Detect which cell encompasses the target text, then output its (x, y) center coordinate. 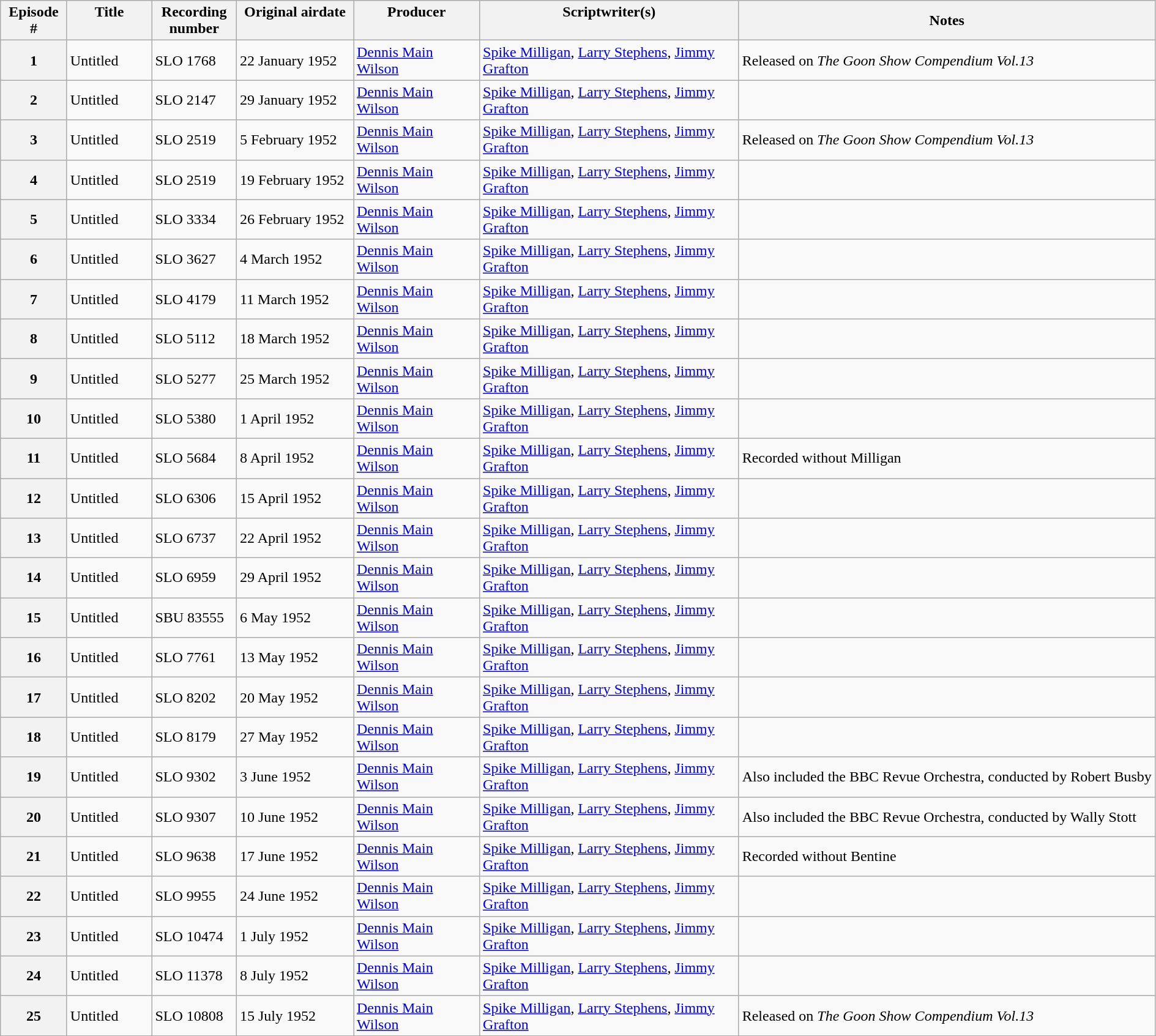
20 (34, 816)
SLO 8202 (195, 698)
SBU 83555 (195, 618)
23 (34, 936)
8 July 1952 (295, 975)
SLO 8179 (195, 737)
7 (34, 299)
3 (34, 140)
Recorded without Bentine (947, 857)
16 (34, 657)
SLO 9955 (195, 896)
13 (34, 538)
26 February 1952 (295, 219)
1 April 1952 (295, 419)
Notes (947, 21)
2 (34, 100)
18 March 1952 (295, 339)
8 (34, 339)
SLO 6959 (195, 578)
25 (34, 1016)
SLO 6737 (195, 538)
SLO 5277 (195, 378)
11 (34, 458)
15 (34, 618)
SLO 9638 (195, 857)
24 June 1952 (295, 896)
SLO 7761 (195, 657)
27 May 1952 (295, 737)
6 (34, 259)
SLO 4179 (195, 299)
SLO 9307 (195, 816)
22 (34, 896)
10 (34, 419)
11 March 1952 (295, 299)
5 February 1952 (295, 140)
15 July 1952 (295, 1016)
19 February 1952 (295, 180)
Title (109, 21)
Original airdate (295, 21)
SLO 3334 (195, 219)
29 April 1952 (295, 578)
SLO 10808 (195, 1016)
SLO 10474 (195, 936)
SLO 3627 (195, 259)
Scriptwriter(s) (610, 21)
17 (34, 698)
4 (34, 180)
3 June 1952 (295, 777)
Also included the BBC Revue Orchestra, conducted by Wally Stott (947, 816)
4 March 1952 (295, 259)
24 (34, 975)
Episode # (34, 21)
29 January 1952 (295, 100)
21 (34, 857)
14 (34, 578)
SLO 5380 (195, 419)
12 (34, 498)
22 April 1952 (295, 538)
22 January 1952 (295, 60)
8 April 1952 (295, 458)
Also included the BBC Revue Orchestra, conducted by Robert Busby (947, 777)
5 (34, 219)
18 (34, 737)
9 (34, 378)
1 July 1952 (295, 936)
SLO 5112 (195, 339)
Recorded without Milligan (947, 458)
SLO 5684 (195, 458)
25 March 1952 (295, 378)
SLO 11378 (195, 975)
15 April 1952 (295, 498)
13 May 1952 (295, 657)
19 (34, 777)
17 June 1952 (295, 857)
SLO 1768 (195, 60)
10 June 1952 (295, 816)
Producer (417, 21)
SLO 6306 (195, 498)
SLO 2147 (195, 100)
SLO 9302 (195, 777)
6 May 1952 (295, 618)
1 (34, 60)
20 May 1952 (295, 698)
Recording number (195, 21)
